Pinpoint the cell where the given text exists, returning its (X, Y) midpoint coordinate. 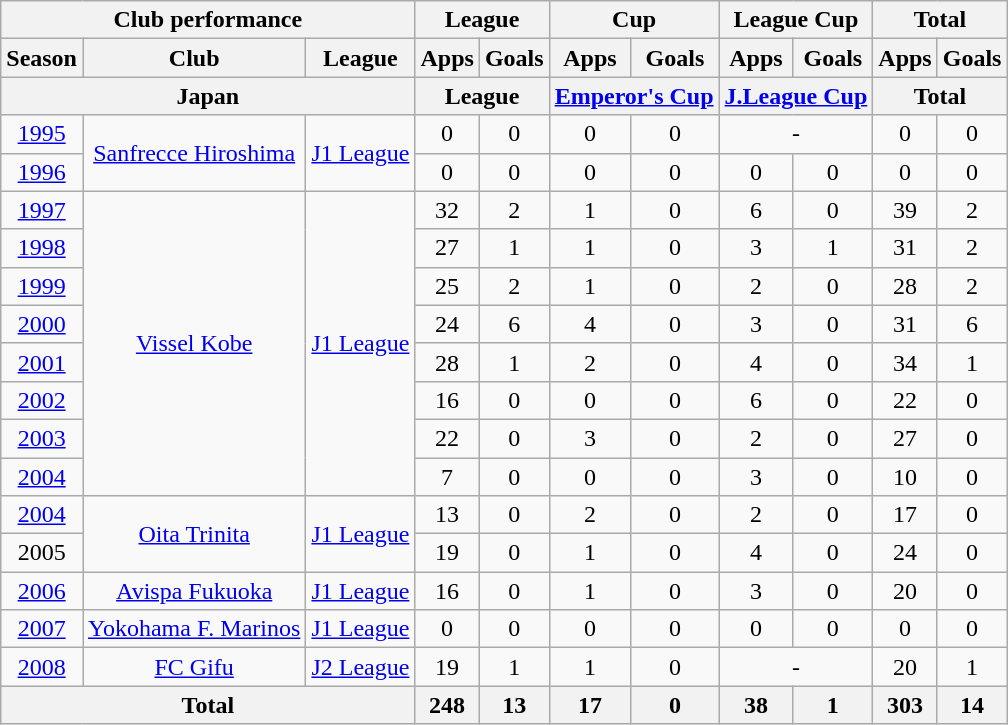
25 (447, 286)
Cup (634, 20)
2002 (42, 400)
1999 (42, 286)
7 (447, 477)
32 (447, 210)
2003 (42, 438)
Emperor's Cup (634, 96)
1997 (42, 210)
J.League Cup (796, 96)
Season (42, 58)
1996 (42, 172)
Avispa Fukuoka (194, 591)
303 (905, 705)
14 (972, 705)
39 (905, 210)
34 (905, 362)
Sanfrecce Hiroshima (194, 153)
2005 (42, 553)
FC Gifu (194, 667)
Vissel Kobe (194, 343)
Japan (208, 96)
1995 (42, 134)
10 (905, 477)
2001 (42, 362)
2000 (42, 324)
Yokohama F. Marinos (194, 629)
2007 (42, 629)
38 (756, 705)
J2 League (360, 667)
Club (194, 58)
1998 (42, 248)
Club performance (208, 20)
2008 (42, 667)
248 (447, 705)
2006 (42, 591)
League Cup (796, 20)
Oita Trinita (194, 534)
